Detect which cell encompasses the target text, then output its (X, Y) center coordinate. 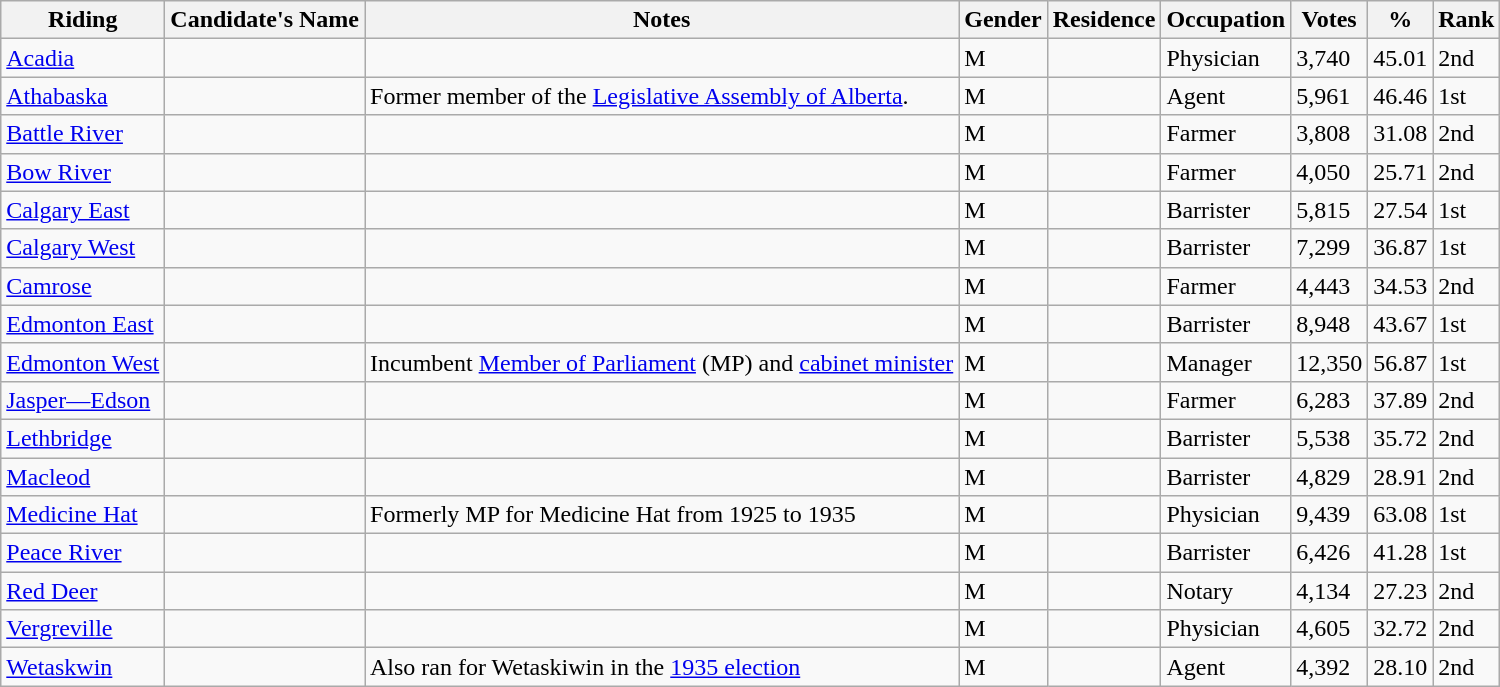
Jasper—Edson (83, 400)
6,426 (1330, 553)
28.91 (1400, 477)
Acadia (83, 58)
37.89 (1400, 400)
Athabaska (83, 96)
Camrose (83, 286)
32.72 (1400, 629)
12,350 (1330, 362)
Peace River (83, 553)
5,961 (1330, 96)
4,605 (1330, 629)
6,283 (1330, 400)
Vergreville (83, 629)
7,299 (1330, 248)
Calgary West (83, 248)
63.08 (1400, 515)
Votes (1330, 20)
46.46 (1400, 96)
41.28 (1400, 553)
Notary (1226, 591)
28.10 (1400, 667)
56.87 (1400, 362)
Incumbent Member of Parliament (MP) and cabinet minister (661, 362)
45.01 (1400, 58)
5,538 (1330, 438)
Formerly MP for Medicine Hat from 1925 to 1935 (661, 515)
Manager (1226, 362)
Occupation (1226, 20)
Candidate's Name (265, 20)
4,134 (1330, 591)
Bow River (83, 172)
4,829 (1330, 477)
5,815 (1330, 210)
Battle River (83, 134)
35.72 (1400, 438)
Edmonton East (83, 324)
Also ran for Wetaskiwin in the 1935 election (661, 667)
% (1400, 20)
36.87 (1400, 248)
25.71 (1400, 172)
Red Deer (83, 591)
Medicine Hat (83, 515)
Macleod (83, 477)
4,443 (1330, 286)
34.53 (1400, 286)
31.08 (1400, 134)
Riding (83, 20)
Residence (1104, 20)
4,392 (1330, 667)
27.54 (1400, 210)
9,439 (1330, 515)
Rank (1466, 20)
Gender (1003, 20)
3,740 (1330, 58)
8,948 (1330, 324)
Calgary East (83, 210)
Former member of the Legislative Assembly of Alberta. (661, 96)
27.23 (1400, 591)
Edmonton West (83, 362)
4,050 (1330, 172)
3,808 (1330, 134)
Wetaskwin (83, 667)
43.67 (1400, 324)
Notes (661, 20)
Lethbridge (83, 438)
